Detect which cell encompasses the target text, then output its (X, Y) center coordinate. 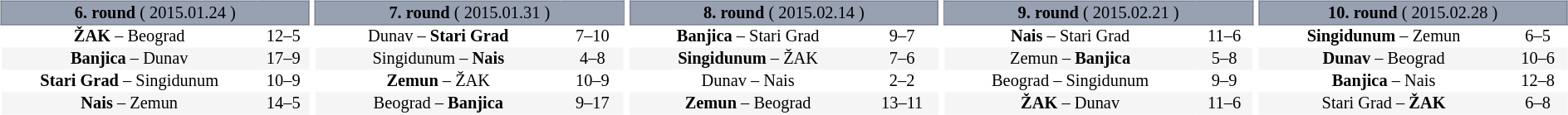
6. round ( 2015.01.24 ) (154, 12)
6–8 (1538, 104)
12–5 (283, 36)
13–11 (902, 104)
Stari Grad – ŽAK (1384, 104)
Zemun – Beograd (747, 104)
7. round ( 2015.01.31 ) (470, 12)
Singidunum – ŽAK (747, 60)
8. round ( 2015.02.14 ) (784, 12)
10. round ( 2015.02.28 ) (1414, 12)
Banjica – Stari Grad (747, 36)
14–5 (283, 104)
Zemun – ŽAK (439, 81)
4–8 (593, 60)
Stari Grad – Singidunum (130, 81)
Banjica – Nais (1384, 81)
9. round ( 2015.02.21 ) (1098, 12)
Dunav – Beograd (1384, 60)
9–7 (902, 36)
Beograd – Banjica (439, 104)
Singidunum – Zemun (1384, 36)
2–2 (902, 81)
Banjica – Dunav (130, 60)
Dunav – Stari Grad (439, 36)
Zemun – Banjica (1070, 60)
Dunav – Nais (747, 81)
17–9 (283, 60)
9–9 (1224, 81)
Beograd – Singidunum (1070, 81)
7–10 (593, 36)
6–5 (1538, 36)
10–6 (1538, 60)
9–17 (593, 104)
ŽAK – Dunav (1070, 104)
12–8 (1538, 81)
7–6 (902, 60)
Nais – Zemun (130, 104)
Nais – Stari Grad (1070, 36)
Singidunum – Nais (439, 60)
ŽAK – Beograd (130, 36)
5–8 (1224, 60)
